Provide the [x, y] coordinate of the cell's center where the given text is located.  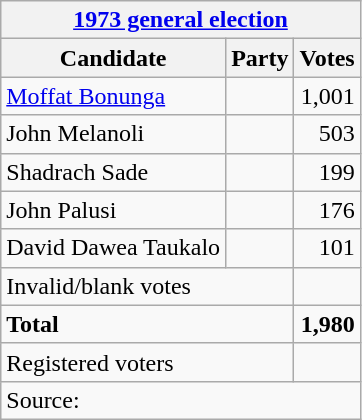
Invalid/blank votes [148, 286]
Party [260, 58]
John Palusi [114, 210]
Votes [327, 58]
503 [327, 134]
Moffat Bonunga [114, 96]
199 [327, 172]
Candidate [114, 58]
Registered voters [148, 362]
101 [327, 248]
David Dawea Taukalo [114, 248]
176 [327, 210]
1,001 [327, 96]
Total [148, 324]
Shadrach Sade [114, 172]
1973 general election [180, 20]
Source: [180, 400]
1,980 [327, 324]
John Melanoli [114, 134]
